Scan for the cell matching the given text and deliver its (X, Y) coordinate at center. 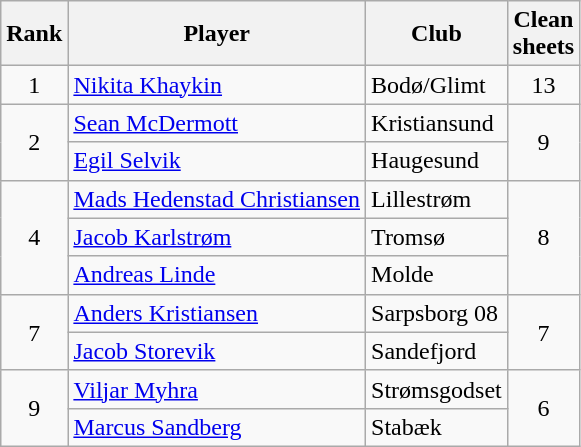
Rank (34, 34)
13 (543, 85)
Sean McDermott (217, 123)
Anders Kristiansen (217, 313)
Strømsgodset (437, 389)
Sandefjord (437, 351)
Stabæk (437, 427)
Andreas Linde (217, 275)
Sarpsborg 08 (437, 313)
Jacob Storevik (217, 351)
Mads Hedenstad Christiansen (217, 199)
Tromsø (437, 237)
Nikita Khaykin (217, 85)
Player (217, 34)
Jacob Karlstrøm (217, 237)
Bodø/Glimt (437, 85)
Viljar Myhra (217, 389)
4 (34, 237)
2 (34, 142)
Egil Selvik (217, 161)
6 (543, 408)
Kristiansund (437, 123)
1 (34, 85)
8 (543, 237)
Cleansheets (543, 34)
Molde (437, 275)
Lillestrøm (437, 199)
Club (437, 34)
Haugesund (437, 161)
Marcus Sandberg (217, 427)
